Search for the cell housing the specified text and yield its [X, Y] center coordinate. 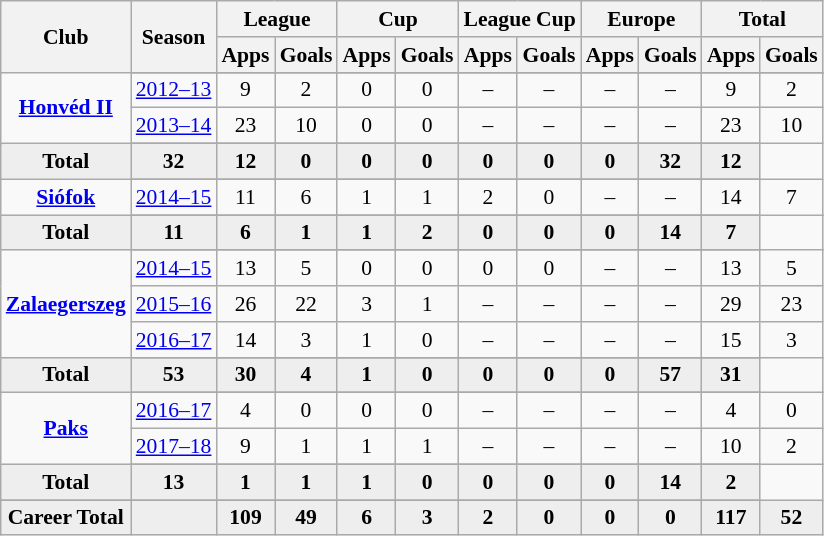
2013–14 [174, 126]
22 [306, 304]
53 [174, 375]
49 [306, 518]
117 [731, 518]
League [276, 19]
52 [792, 518]
57 [670, 375]
Career Total [66, 518]
29 [731, 304]
Season [174, 36]
2015–16 [174, 304]
Zalaegerszeg [66, 304]
30 [245, 375]
Siófok [66, 197]
Honvéd II [66, 108]
2012–13 [174, 90]
Cup [398, 19]
Club [66, 36]
2017–18 [174, 447]
15 [731, 340]
League Cup [520, 19]
Paks [66, 428]
31 [731, 375]
109 [245, 518]
Europe [642, 19]
26 [245, 304]
